Identify which cell holds the provided text, then report its (X, Y) central coordinate. 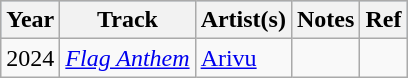
Arivu (243, 58)
Ref (384, 20)
Track (128, 20)
Flag Anthem (128, 58)
Year (30, 20)
2024 (30, 58)
Artist(s) (243, 20)
Notes (325, 20)
